Scan for the cell matching the given text and deliver its (X, Y) coordinate at center. 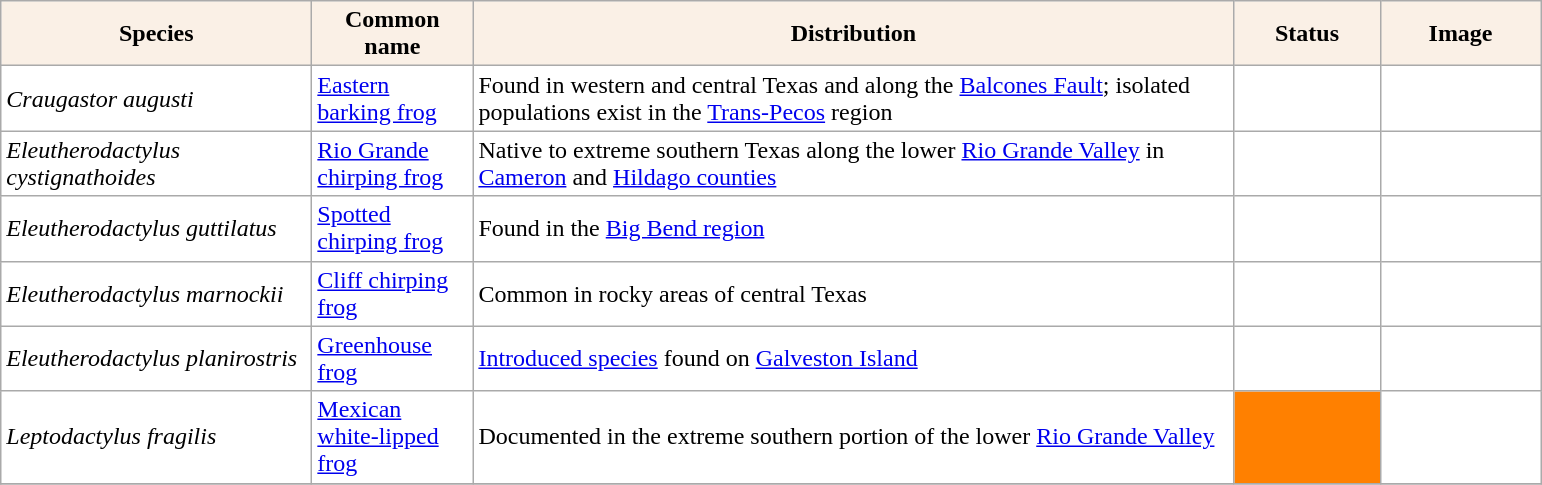
Leptodactylus fragilis (156, 437)
Eleutherodactylus cystignathoides (156, 164)
Species (156, 34)
Cliff chirping frog (392, 294)
Rio Grande chirping frog (392, 164)
Eleutherodactylus planirostris (156, 358)
Eleutherodactylus marnockii (156, 294)
Mexican white-lipped frog (392, 437)
Spotted chirping frog (392, 228)
Found in western and central Texas and along the Balcones Fault; isolated populations exist in the Trans-Pecos region (854, 98)
Common in rocky areas of central Texas (854, 294)
Introduced species found on Galveston Island (854, 358)
Common name (392, 34)
Eleutherodactylus guttilatus (156, 228)
Image (1460, 34)
Distribution (854, 34)
Documented in the extreme southern portion of the lower Rio Grande Valley (854, 437)
Craugastor augusti (156, 98)
Eastern barking frog (392, 98)
Found in the Big Bend region (854, 228)
Greenhouse frog (392, 358)
Native to extreme southern Texas along the lower Rio Grande Valley in Cameron and Hildago counties (854, 164)
Status (1307, 34)
